Determine the [x, y] coordinate at the center of the cell enclosing the given text.  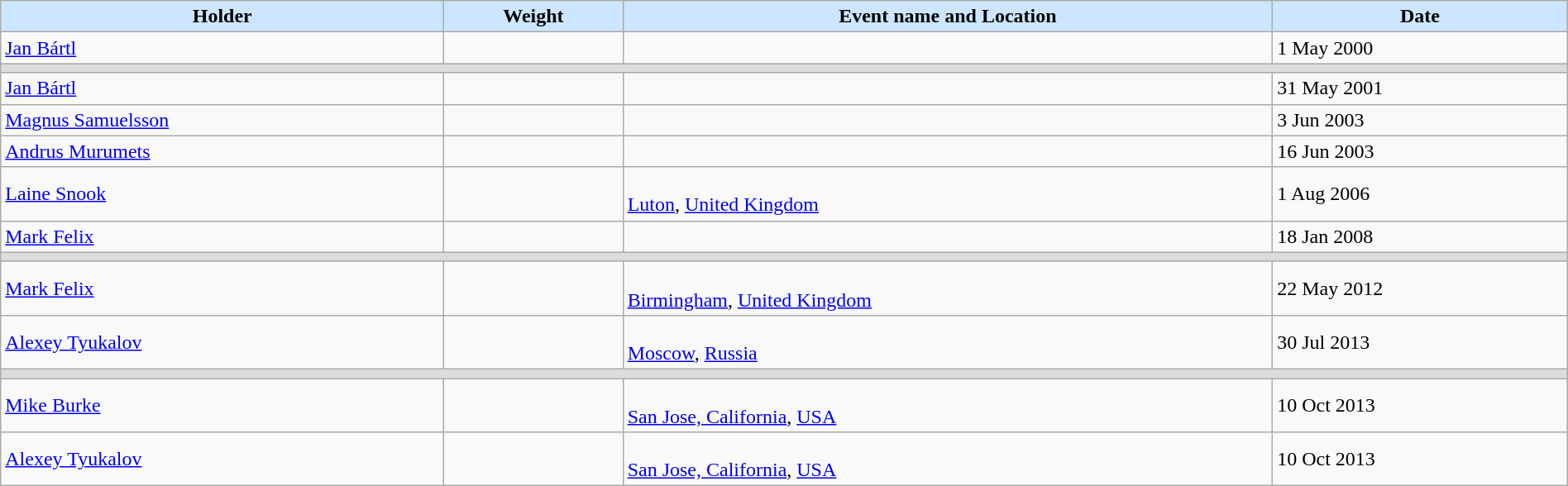
Birmingham, United Kingdom [948, 288]
Holder [222, 17]
1 Aug 2006 [1421, 193]
3 Jun 2003 [1421, 120]
Mike Burke [222, 405]
22 May 2012 [1421, 288]
Moscow, Russia [948, 342]
30 Jul 2013 [1421, 342]
Event name and Location [948, 17]
Date [1421, 17]
Laine Snook [222, 193]
31 May 2001 [1421, 88]
18 Jan 2008 [1421, 236]
Weight [533, 17]
Magnus Samuelsson [222, 120]
1 May 2000 [1421, 48]
Luton, United Kingdom [948, 193]
16 Jun 2003 [1421, 151]
Andrus Murumets [222, 151]
